From the cell containing the given text, extract its center point as [X, Y] coordinate. 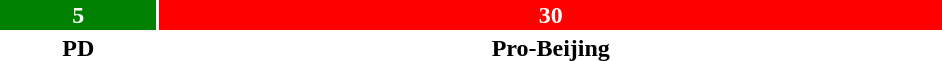
5 [78, 15]
30 [551, 15]
